Capture the cell that displays the provided text and extract its (x, y) central coordinate. 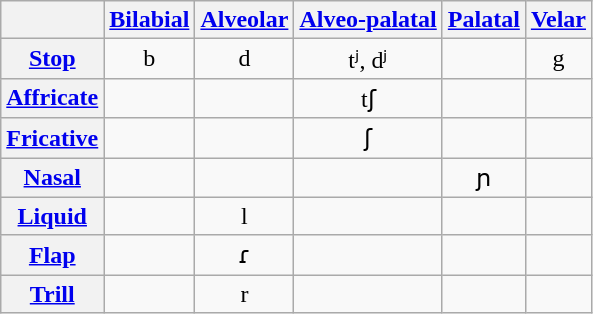
tʃ (368, 98)
Palatal (484, 20)
l (244, 216)
Stop (52, 59)
ɲ (484, 178)
g (558, 59)
b (150, 59)
d (244, 59)
Fricative (52, 138)
tʲ, dʲ (368, 59)
Affricate (52, 98)
Liquid (52, 216)
Alveo-palatal (368, 20)
Velar (558, 20)
Nasal (52, 178)
Trill (52, 294)
ɾ (244, 255)
r (244, 294)
Bilabial (150, 20)
Alveolar (244, 20)
ʃ (368, 138)
Flap (52, 255)
